Search for the cell housing the specified text and yield its (X, Y) center coordinate. 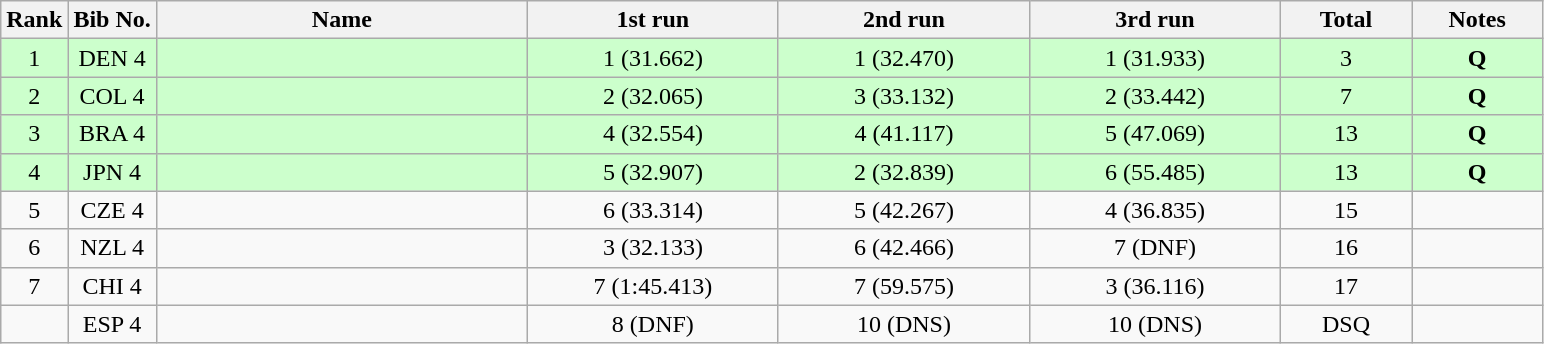
1 (31.662) (652, 58)
2 (34, 96)
5 (42.267) (904, 210)
6 (55.485) (1154, 172)
3 (33.132) (904, 96)
3 (32.133) (652, 248)
CZE 4 (112, 210)
7 (59.575) (904, 286)
2 (33.442) (1154, 96)
4 (41.117) (904, 134)
2 (32.839) (904, 172)
4 (34, 172)
6 (34, 248)
6 (33.314) (652, 210)
16 (1346, 248)
6 (42.466) (904, 248)
NZL 4 (112, 248)
1 (31.933) (1154, 58)
1 (34, 58)
ESP 4 (112, 324)
5 (32.907) (652, 172)
Bib No. (112, 20)
5 (34, 210)
4 (32.554) (652, 134)
DSQ (1346, 324)
5 (47.069) (1154, 134)
7 (1:45.413) (652, 286)
7 (DNF) (1154, 248)
15 (1346, 210)
3rd run (1154, 20)
2 (32.065) (652, 96)
COL 4 (112, 96)
4 (36.835) (1154, 210)
Total (1346, 20)
Name (342, 20)
17 (1346, 286)
Rank (34, 20)
DEN 4 (112, 58)
Notes (1478, 20)
3 (36.116) (1154, 286)
1 (32.470) (904, 58)
1st run (652, 20)
8 (DNF) (652, 324)
JPN 4 (112, 172)
2nd run (904, 20)
CHI 4 (112, 286)
BRA 4 (112, 134)
